Extract the (X, Y) coordinate from the center of the cell holding the provided text.  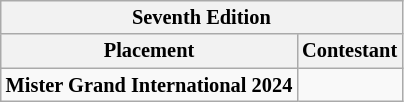
Seventh Edition (202, 17)
Placement (149, 51)
Mister Grand International 2024 (149, 85)
Contestant (350, 51)
